Identify which cell holds the provided text, then report its (X, Y) central coordinate. 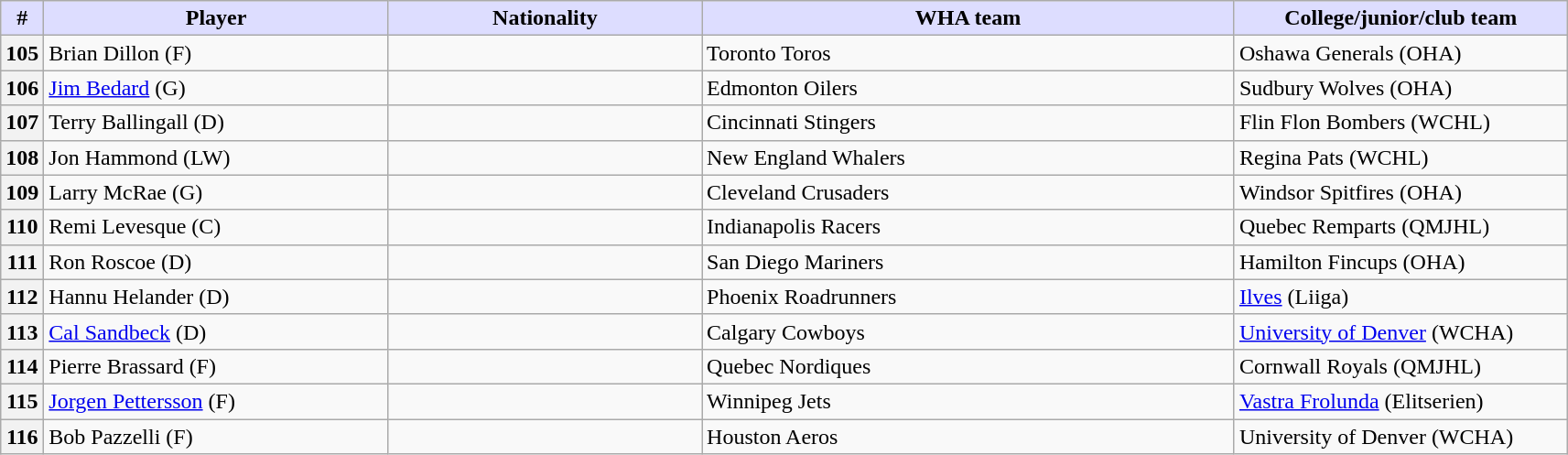
105 (22, 53)
Player (216, 18)
# (22, 18)
108 (22, 157)
Jon Hammond (LW) (216, 157)
Regina Pats (WCHL) (1400, 157)
Oshawa Generals (OHA) (1400, 53)
112 (22, 297)
Winnipeg Jets (968, 401)
109 (22, 192)
College/junior/club team (1400, 18)
Toronto Toros (968, 53)
Edmonton Oilers (968, 88)
Cincinnati Stingers (968, 123)
Quebec Nordiques (968, 366)
Nationality (545, 18)
Phoenix Roadrunners (968, 297)
New England Whalers (968, 157)
Ilves (Liiga) (1400, 297)
Calgary Cowboys (968, 331)
Larry McRae (G) (216, 192)
Vastra Frolunda (Elitserien) (1400, 401)
Flin Flon Bombers (WCHL) (1400, 123)
Cleveland Crusaders (968, 192)
Pierre Brassard (F) (216, 366)
Jim Bedard (G) (216, 88)
Terry Ballingall (D) (216, 123)
WHA team (968, 18)
Remi Levesque (C) (216, 227)
Cornwall Royals (QMJHL) (1400, 366)
Sudbury Wolves (OHA) (1400, 88)
Hannu Helander (D) (216, 297)
113 (22, 331)
110 (22, 227)
Quebec Remparts (QMJHL) (1400, 227)
Bob Pazzelli (F) (216, 437)
Houston Aeros (968, 437)
Jorgen Pettersson (F) (216, 401)
111 (22, 262)
Ron Roscoe (D) (216, 262)
107 (22, 123)
115 (22, 401)
116 (22, 437)
Windsor Spitfires (OHA) (1400, 192)
Brian Dillon (F) (216, 53)
San Diego Mariners (968, 262)
Cal Sandbeck (D) (216, 331)
Hamilton Fincups (OHA) (1400, 262)
106 (22, 88)
114 (22, 366)
Indianapolis Racers (968, 227)
